Identify which cell holds the provided text, then report its (X, Y) central coordinate. 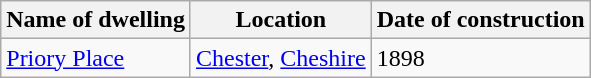
Name of dwelling (96, 20)
Priory Place (96, 58)
Chester, Cheshire (280, 58)
Location (280, 20)
1898 (480, 58)
Date of construction (480, 20)
